For the text-containing cell, return its midpoint in [X, Y] coordinate format. 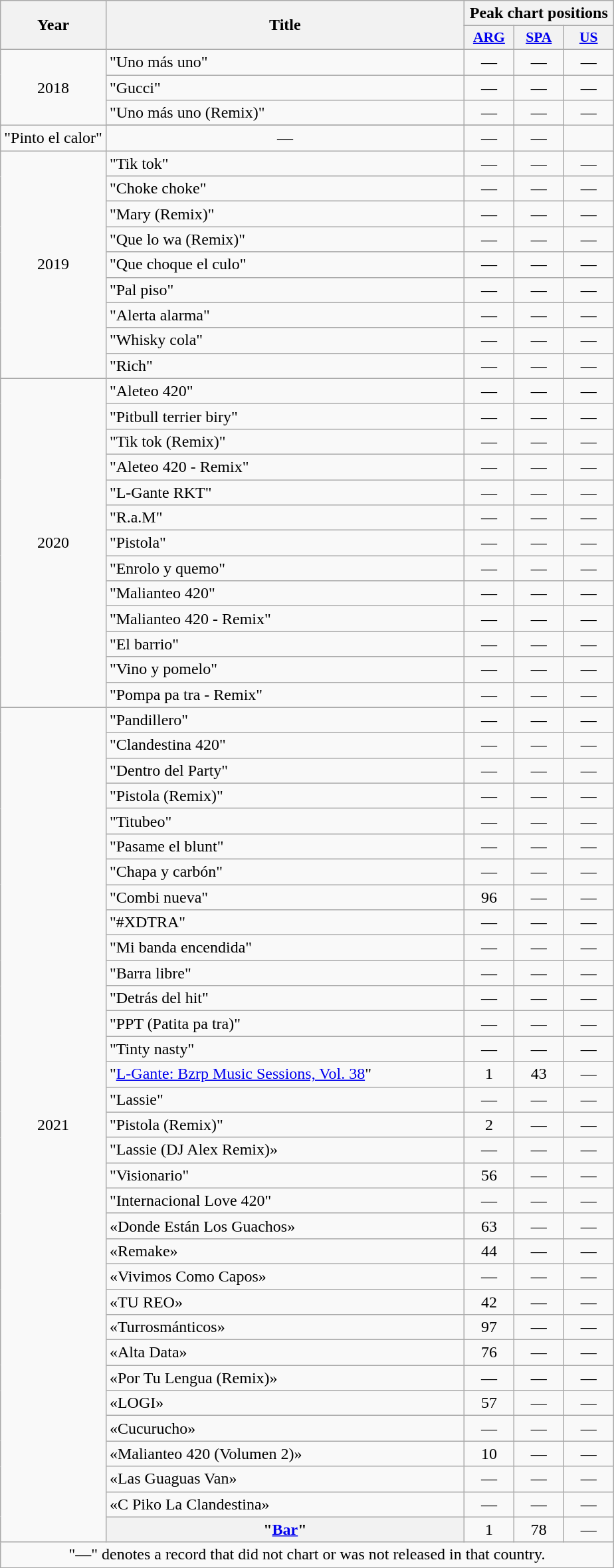
96 [489, 897]
"PPT (Patita pa tra)" [284, 1024]
"Tik tok" [284, 164]
"Chapa y carbón" [284, 871]
«Alta Data» [284, 1353]
"Enrolo y quemo" [284, 568]
SPA [538, 38]
"L-Gante: Bzrp Music Sessions, Vol. 38" [284, 1074]
"#XDTRA" [284, 923]
2 [489, 1125]
«C Piko La Clandestina» [284, 1504]
"Whisky cola" [284, 340]
"Aleteo 420" [284, 391]
"Uno más uno" [284, 62]
"Pasame el blunt" [284, 846]
ARG [489, 38]
«Vivimos Como Capos» [284, 1276]
Title [284, 25]
"Barra libre" [284, 973]
"Pompa pa tra - Remix" [284, 695]
76 [489, 1353]
"Combi nueva" [284, 897]
"Detrás del hit" [284, 998]
"R.a.M" [284, 518]
10 [489, 1454]
"Internacional Love 420" [284, 1200]
«Donde Están Los Guachos» [284, 1226]
«TU REO» [284, 1302]
"Dentro del Party" [284, 770]
"Malianteo 420" [284, 594]
2018 [53, 87]
2020 [53, 542]
"El barrio" [284, 644]
"L-Gante RKT" [284, 493]
«Turrosmánticos» [284, 1327]
"Lassie (DJ Alex Remix)» [284, 1150]
"Lassie" [284, 1099]
«LOGI» [284, 1403]
"Mary (Remix)" [284, 214]
"Mi banda encendida" [284, 948]
US [589, 38]
"Uno más uno (Remix)" [284, 113]
43 [538, 1074]
97 [489, 1327]
"Pal piso" [284, 290]
"Titubeo" [284, 821]
"Pistola" [284, 543]
«Malianteo 420 (Volumen 2)» [284, 1454]
"Gucci" [284, 87]
"Alerta alarma" [284, 315]
57 [489, 1403]
"Rich" [284, 366]
"Pitbull terrier biry" [284, 416]
«Por Tu Lengua (Remix)» [284, 1378]
"Bar" [284, 1529]
63 [489, 1226]
"Malianteo 420 - Remix" [284, 619]
"—" denotes a record that did not chart or was not released in that country. [307, 1555]
"Visionario" [284, 1175]
Peak chart positions [538, 13]
"Que lo wa (Remix)" [284, 239]
"Que choque el culo" [284, 265]
"Pandillero" [284, 720]
2019 [53, 265]
44 [489, 1251]
"Clandestina 420" [284, 745]
«Cucurucho» [284, 1428]
"Vino y pomelo" [284, 669]
78 [538, 1529]
«Las Guaguas Van» [284, 1479]
"Aleteo 420 - Remix" [284, 467]
"Choke choke" [284, 189]
"Tik tok (Remix)" [284, 441]
"Tinty nasty" [284, 1049]
"Pinto el calor" [53, 138]
56 [489, 1175]
42 [489, 1302]
«Remake» [284, 1251]
2021 [53, 1125]
Year [53, 25]
